Provide the [x, y] coordinate of the cell's center where the given text is located.  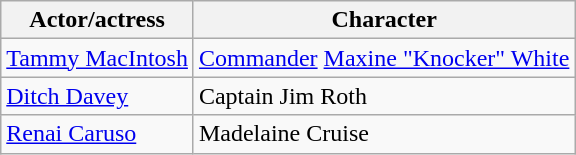
Tammy MacIntosh [98, 58]
Character [384, 20]
Captain Jim Roth [384, 96]
Actor/actress [98, 20]
Commander Maxine "Knocker" White [384, 58]
Renai Caruso [98, 134]
Madelaine Cruise [384, 134]
Ditch Davey [98, 96]
